Scan for the cell matching the given text and deliver its (X, Y) coordinate at center. 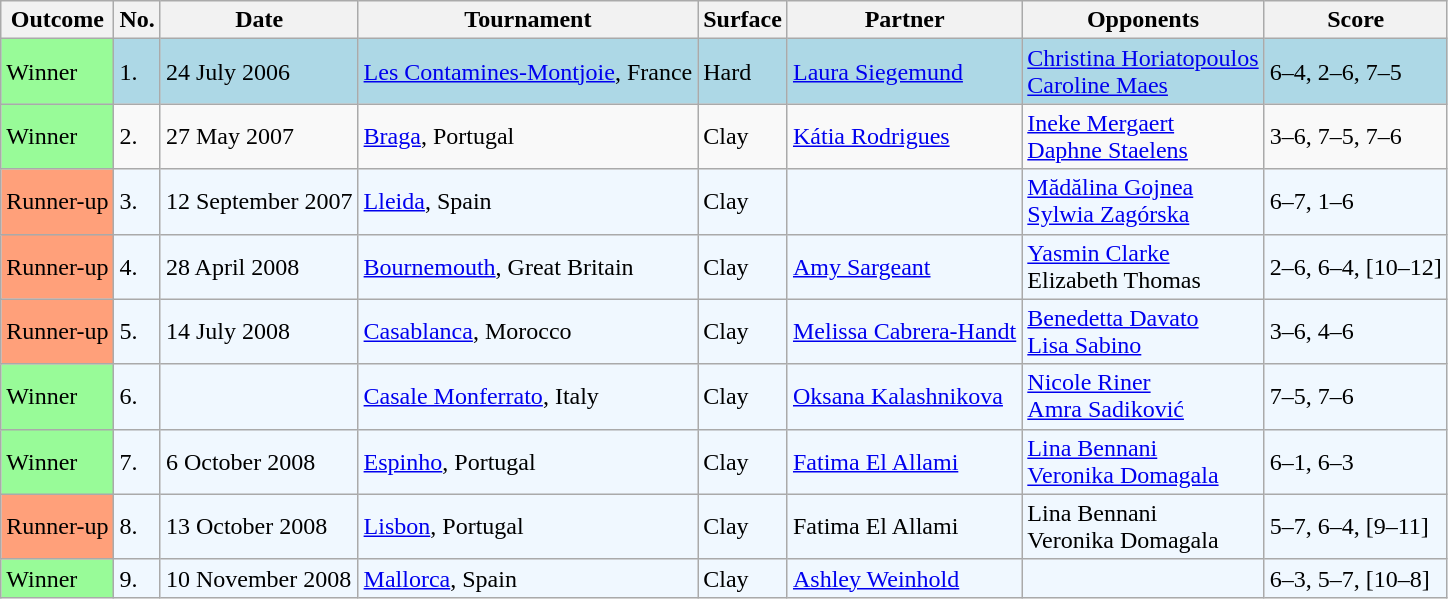
Christina Horiatopoulos Caroline Maes (1143, 72)
Les Contamines-Montjoie, France (528, 72)
3–6, 7–5, 7–6 (1356, 136)
Nicole Riner Amra Sadiković (1143, 396)
6–1, 6–3 (1356, 462)
9. (137, 578)
28 April 2008 (259, 266)
Benedetta Davato Lisa Sabino (1143, 332)
Tournament (528, 20)
2–6, 6–4, [10–12] (1356, 266)
Casale Monferrato, Italy (528, 396)
6–4, 2–6, 7–5 (1356, 72)
5. (137, 332)
12 September 2007 (259, 202)
Surface (743, 20)
13 October 2008 (259, 526)
3. (137, 202)
Casablanca, Morocco (528, 332)
Laura Siegemund (904, 72)
14 July 2008 (259, 332)
Espinho, Portugal (528, 462)
1. (137, 72)
Mădălina Gojnea Sylwia Zagórska (1143, 202)
8. (137, 526)
Amy Sargeant (904, 266)
Lleida, Spain (528, 202)
Melissa Cabrera-Handt (904, 332)
Ashley Weinhold (904, 578)
6 October 2008 (259, 462)
Score (1356, 20)
Oksana Kalashnikova (904, 396)
27 May 2007 (259, 136)
10 November 2008 (259, 578)
6–7, 1–6 (1356, 202)
6. (137, 396)
7. (137, 462)
2. (137, 136)
Bournemouth, Great Britain (528, 266)
6–3, 5–7, [10–8] (1356, 578)
3–6, 4–6 (1356, 332)
No. (137, 20)
5–7, 6–4, [9–11] (1356, 526)
Yasmin Clarke Elizabeth Thomas (1143, 266)
7–5, 7–6 (1356, 396)
Lisbon, Portugal (528, 526)
Partner (904, 20)
24 July 2006 (259, 72)
Date (259, 20)
Outcome (58, 20)
Kátia Rodrigues (904, 136)
Hard (743, 72)
Mallorca, Spain (528, 578)
Braga, Portugal (528, 136)
Ineke Mergaert Daphne Staelens (1143, 136)
4. (137, 266)
Opponents (1143, 20)
